Extract the (x, y) coordinate from the center of the cell holding the provided text.  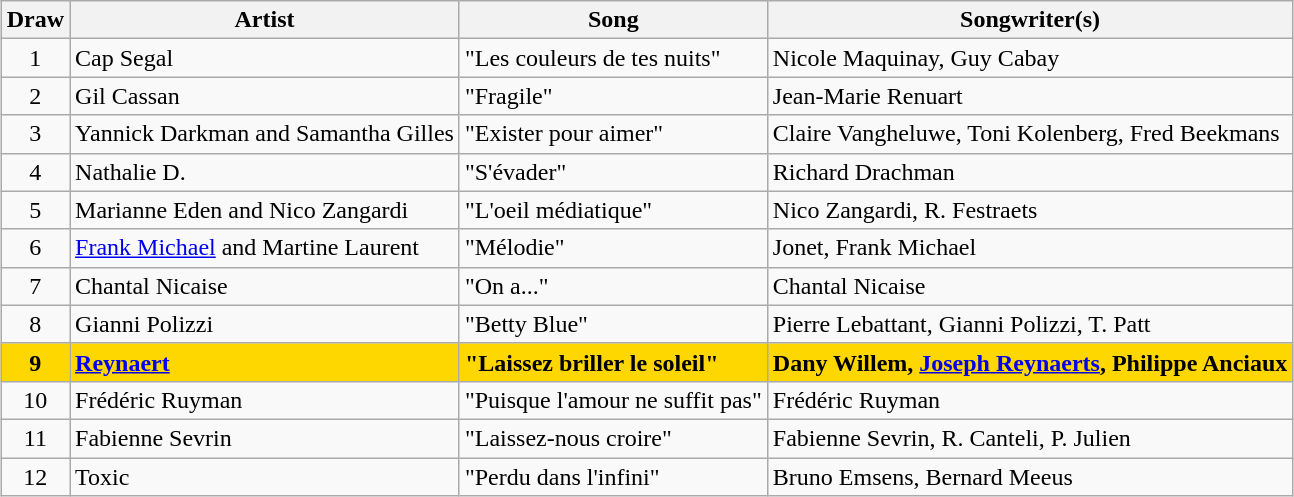
Dany Willem, Joseph Reynaerts, Philippe Anciaux (1030, 362)
Cap Segal (265, 58)
Gil Cassan (265, 96)
Frank Michael and Martine Laurent (265, 248)
7 (35, 286)
9 (35, 362)
12 (35, 477)
2 (35, 96)
Artist (265, 20)
Pierre Lebattant, Gianni Polizzi, T. Patt (1030, 324)
Fabienne Sevrin (265, 438)
8 (35, 324)
3 (35, 134)
Reynaert (265, 362)
Claire Vangheluwe, Toni Kolenberg, Fred Beekmans (1030, 134)
Yannick Darkman and Samantha Gilles (265, 134)
"Les couleurs de tes nuits" (613, 58)
Nico Zangardi, R. Festraets (1030, 210)
"Exister pour aimer" (613, 134)
"L'oeil médiatique" (613, 210)
Marianne Eden and Nico Zangardi (265, 210)
"S'évader" (613, 172)
Nicole Maquinay, Guy Cabay (1030, 58)
"Perdu dans l'infini" (613, 477)
1 (35, 58)
Song (613, 20)
Nathalie D. (265, 172)
6 (35, 248)
11 (35, 438)
"On a..." (613, 286)
Songwriter(s) (1030, 20)
Toxic (265, 477)
Fabienne Sevrin, R. Canteli, P. Julien (1030, 438)
5 (35, 210)
Gianni Polizzi (265, 324)
"Fragile" (613, 96)
"Mélodie" (613, 248)
"Laissez briller le soleil" (613, 362)
Draw (35, 20)
"Betty Blue" (613, 324)
Jonet, Frank Michael (1030, 248)
"Laissez-nous croire" (613, 438)
Jean-Marie Renuart (1030, 96)
Bruno Emsens, Bernard Meeus (1030, 477)
4 (35, 172)
10 (35, 400)
"Puisque l'amour ne suffit pas" (613, 400)
Richard Drachman (1030, 172)
